Return (x, y) of the center of cell containing provided text 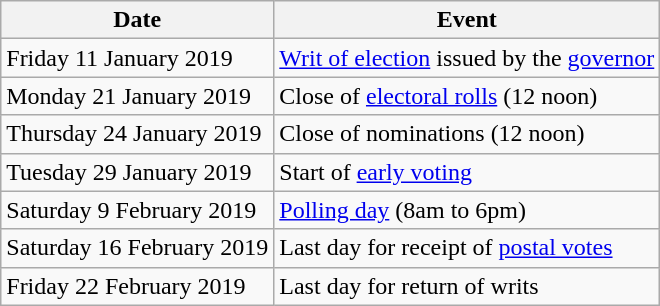
Friday 22 February 2019 (138, 286)
Thursday 24 January 2019 (138, 134)
Close of nominations (12 noon) (467, 134)
Monday 21 January 2019 (138, 96)
Start of early voting (467, 172)
Last day for return of writs (467, 286)
Writ of election issued by the governor (467, 58)
Tuesday 29 January 2019 (138, 172)
Saturday 9 February 2019 (138, 210)
Last day for receipt of postal votes (467, 248)
Close of electoral rolls (12 noon) (467, 96)
Date (138, 20)
Saturday 16 February 2019 (138, 248)
Friday 11 January 2019 (138, 58)
Event (467, 20)
Polling day (8am to 6pm) (467, 210)
